From the cell containing the given text, extract its center point as [x, y] coordinate. 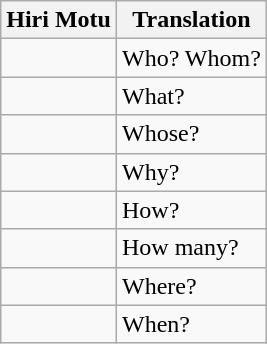
Whose? [191, 134]
Who? Whom? [191, 58]
When? [191, 324]
How? [191, 210]
Where? [191, 286]
How many? [191, 248]
Why? [191, 172]
Hiri Motu [59, 20]
What? [191, 96]
Translation [191, 20]
